Pinpoint the cell where the given text exists, returning its [X, Y] midpoint coordinate. 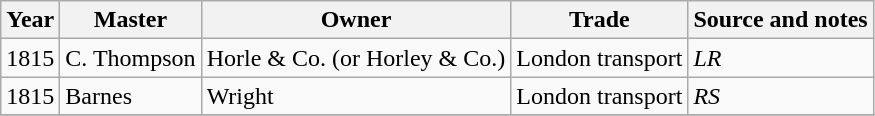
Source and notes [780, 20]
RS [780, 96]
Barnes [130, 96]
Owner [356, 20]
Master [130, 20]
Year [30, 20]
Horle & Co. (or Horley & Co.) [356, 58]
Trade [600, 20]
LR [780, 58]
C. Thompson [130, 58]
Wright [356, 96]
